From the cell containing the given text, extract its center point as (X, Y) coordinate. 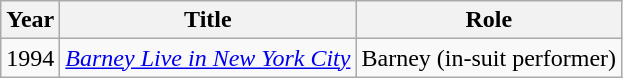
Barney (in-suit performer) (489, 58)
Year (30, 20)
Role (489, 20)
Barney Live in New York City (208, 58)
1994 (30, 58)
Title (208, 20)
